Detect which cell encompasses the target text, then output its [X, Y] center coordinate. 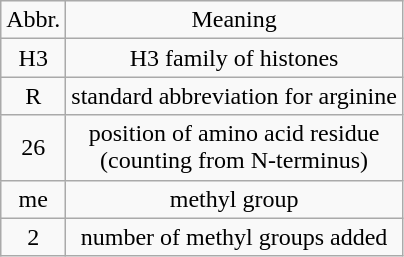
Abbr. [34, 20]
me [34, 199]
Meaning [234, 20]
position of amino acid residue(counting from N-terminus) [234, 148]
R [34, 96]
number of methyl groups added [234, 237]
2 [34, 237]
H3 [34, 58]
standard abbreviation for arginine [234, 96]
H3 family of histones [234, 58]
methyl group [234, 199]
26 [34, 148]
